Return the (x, y) coordinate for the center point of the cell that contains the specified text.  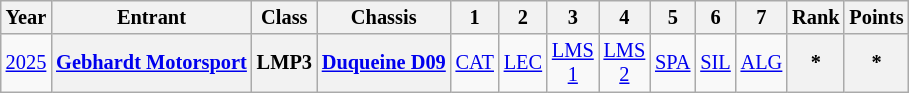
Points (876, 17)
SIL (715, 63)
LMP3 (284, 63)
Year (26, 17)
2 (523, 17)
Rank (816, 17)
5 (672, 17)
4 (625, 17)
6 (715, 17)
SPA (672, 63)
Gebhardt Motorsport (152, 63)
LMS2 (625, 63)
CAT (475, 63)
1 (475, 17)
Entrant (152, 17)
LMS1 (573, 63)
3 (573, 17)
Duqueine D09 (384, 63)
Chassis (384, 17)
7 (762, 17)
Class (284, 17)
LEC (523, 63)
ALG (762, 63)
2025 (26, 63)
